Detect which cell encompasses the target text, then output its [X, Y] center coordinate. 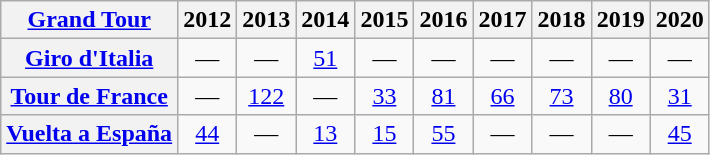
Vuelta a España [90, 134]
122 [266, 96]
Grand Tour [90, 20]
73 [562, 96]
2012 [208, 20]
Tour de France [90, 96]
51 [326, 58]
55 [444, 134]
80 [620, 96]
2017 [502, 20]
13 [326, 134]
45 [680, 134]
Giro d'Italia [90, 58]
2016 [444, 20]
2019 [620, 20]
2018 [562, 20]
81 [444, 96]
15 [384, 134]
2014 [326, 20]
66 [502, 96]
31 [680, 96]
2013 [266, 20]
44 [208, 134]
2015 [384, 20]
2020 [680, 20]
33 [384, 96]
